Scan for the cell matching the given text and deliver its (X, Y) coordinate at center. 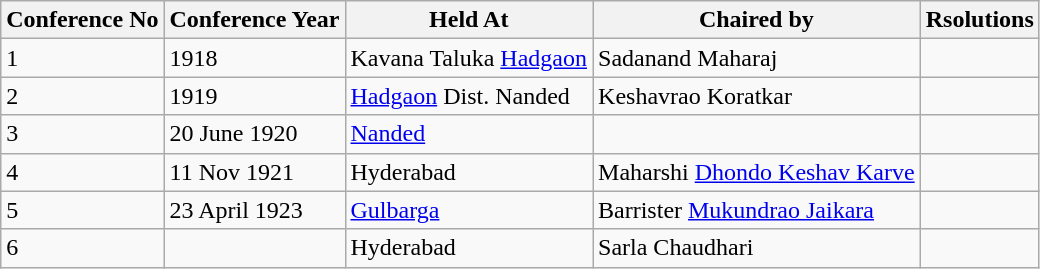
1919 (254, 96)
6 (82, 248)
2 (82, 96)
23 April 1923 (254, 210)
Held At (469, 20)
Maharshi Dhondo Keshav Karve (757, 172)
3 (82, 134)
Keshavrao Koratkar (757, 96)
Sarla Chaudhari (757, 248)
Barrister Mukundrao Jaikara (757, 210)
Nanded (469, 134)
1918 (254, 58)
Gulbarga (469, 210)
1 (82, 58)
11 Nov 1921 (254, 172)
Chaired by (757, 20)
Rsolutions (980, 20)
Sadanand Maharaj (757, 58)
4 (82, 172)
5 (82, 210)
20 June 1920 (254, 134)
Kavana Taluka Hadgaon (469, 58)
Conference Year (254, 20)
Conference No (82, 20)
Hadgaon Dist. Nanded (469, 96)
